Locate the cell with the specified text and output its (x, y) center coordinate. 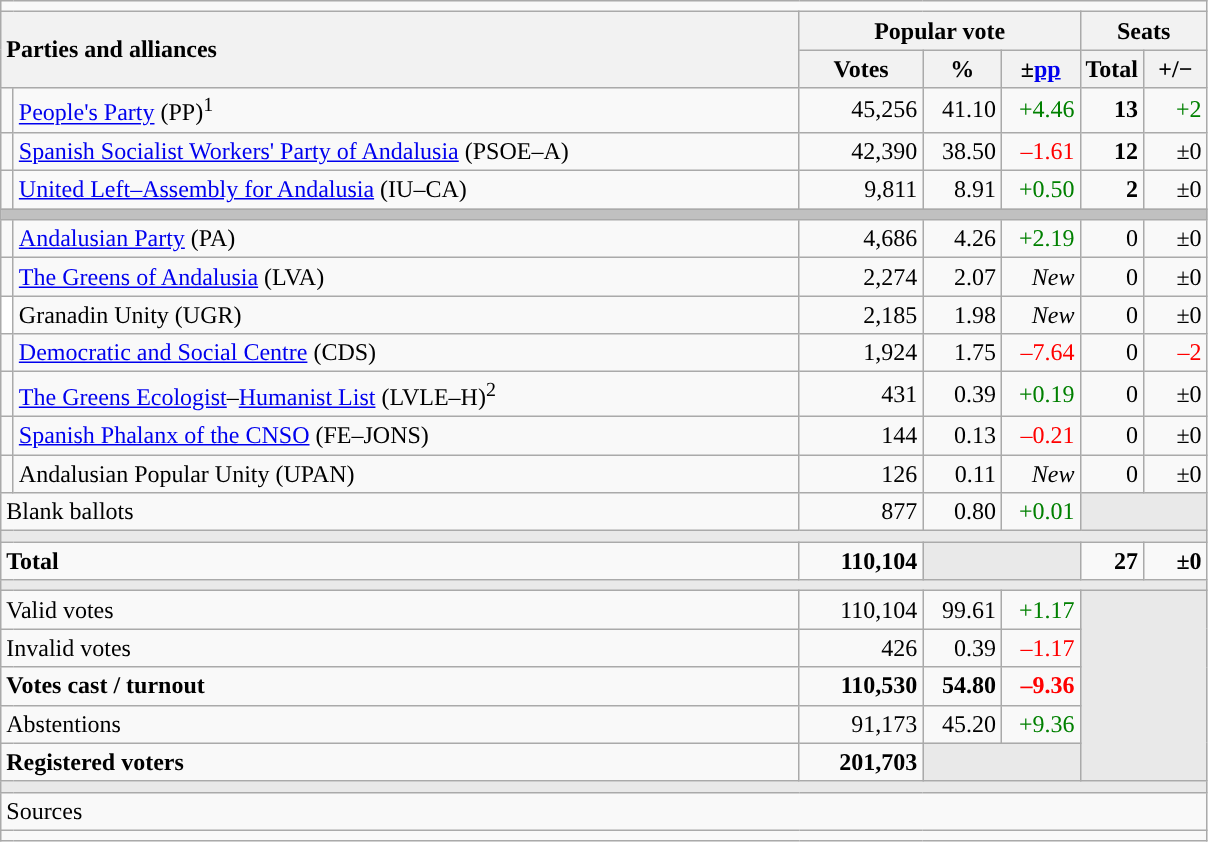
–2 (1176, 353)
2,274 (861, 277)
2.07 (962, 277)
45,256 (861, 110)
Votes (861, 69)
2 (1112, 190)
Sources (604, 811)
Registered voters (400, 762)
45.20 (962, 724)
–1.17 (1040, 648)
13 (1112, 110)
Andalusian Party (PA) (406, 239)
+9.36 (1040, 724)
–0.21 (1040, 435)
126 (861, 474)
+2 (1176, 110)
1,924 (861, 353)
Spanish Phalanx of the CNSO (FE–JONS) (406, 435)
9,811 (861, 190)
54.80 (962, 686)
Valid votes (400, 610)
27 (1112, 561)
+0.19 (1040, 394)
Invalid votes (400, 648)
2,185 (861, 315)
431 (861, 394)
4.26 (962, 239)
Abstentions (400, 724)
+0.50 (1040, 190)
+4.46 (1040, 110)
–1.61 (1040, 151)
+2.19 (1040, 239)
110,530 (861, 686)
The Greens Ecologist–Humanist List (LVLE–H)2 (406, 394)
Blank ballots (400, 512)
8.91 (962, 190)
4,686 (861, 239)
1.75 (962, 353)
201,703 (861, 762)
+1.17 (1040, 610)
1.98 (962, 315)
144 (861, 435)
The Greens of Andalusia (LVA) (406, 277)
+0.01 (1040, 512)
United Left–Assembly for Andalusia (IU–CA) (406, 190)
99.61 (962, 610)
426 (861, 648)
Votes cast / turnout (400, 686)
–7.64 (1040, 353)
% (962, 69)
Democratic and Social Centre (CDS) (406, 353)
Andalusian Popular Unity (UPAN) (406, 474)
Popular vote (940, 31)
–9.36 (1040, 686)
±pp (1040, 69)
Spanish Socialist Workers' Party of Andalusia (PSOE–A) (406, 151)
People's Party (PP)1 (406, 110)
Seats (1144, 31)
877 (861, 512)
0.80 (962, 512)
+/− (1176, 69)
41.10 (962, 110)
Parties and alliances (400, 50)
42,390 (861, 151)
91,173 (861, 724)
0.13 (962, 435)
12 (1112, 151)
Granadin Unity (UGR) (406, 315)
38.50 (962, 151)
0.11 (962, 474)
